Detect which cell encompasses the target text, then output its (x, y) center coordinate. 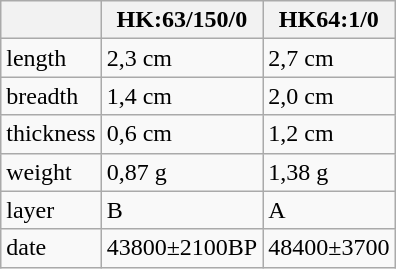
HK64:1/0 (329, 20)
2,0 cm (329, 96)
0,6 cm (182, 134)
date (51, 248)
weight (51, 172)
breadth (51, 96)
1,4 cm (182, 96)
48400±3700 (329, 248)
0,87 g (182, 172)
thickness (51, 134)
2,7 cm (329, 58)
A (329, 210)
43800±2100BP (182, 248)
1,2 cm (329, 134)
2,3 cm (182, 58)
1,38 g (329, 172)
HK:63/150/0 (182, 20)
B (182, 210)
length (51, 58)
layer (51, 210)
